Provide the (x, y) coordinate of the cell's center where the given text is located.  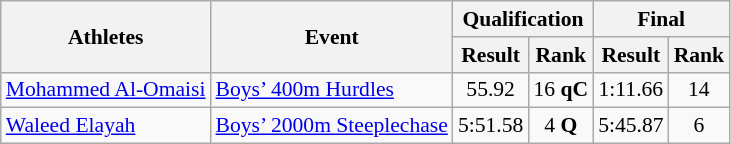
5:45.87 (630, 126)
55.92 (490, 90)
Boys’ 400m Hurdles (332, 90)
6 (700, 126)
Waleed Elayah (106, 126)
Final (661, 19)
14 (700, 90)
5:51.58 (490, 126)
4 Q (560, 126)
Event (332, 36)
Mohammed Al-Omaisi (106, 90)
Athletes (106, 36)
1:11.66 (630, 90)
Qualification (523, 19)
16 qC (560, 90)
Boys’ 2000m Steeplechase (332, 126)
